Output the (x, y) coordinate of the center of the cell containing the given text.  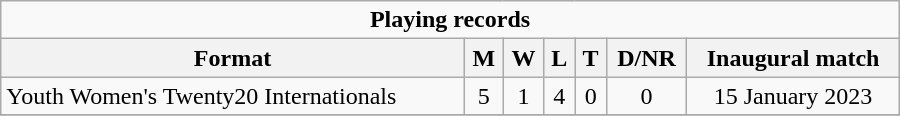
D/NR (646, 58)
5 (484, 96)
15 January 2023 (793, 96)
Format (233, 58)
T (590, 58)
4 (560, 96)
1 (523, 96)
L (560, 58)
Inaugural match (793, 58)
Playing records (450, 20)
M (484, 58)
Youth Women's Twenty20 Internationals (233, 96)
W (523, 58)
